Output the (X, Y) coordinate of the center of the cell containing the given text.  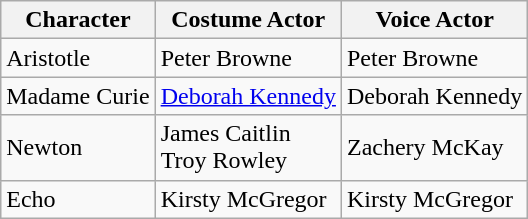
Costume Actor (248, 20)
Newton (78, 148)
Aristotle (78, 58)
Zachery McKay (434, 148)
James CaitlinTroy Rowley (248, 148)
Madame Curie (78, 96)
Voice Actor (434, 20)
Echo (78, 199)
Character (78, 20)
